For the text-containing cell, return its midpoint in (X, Y) coordinate format. 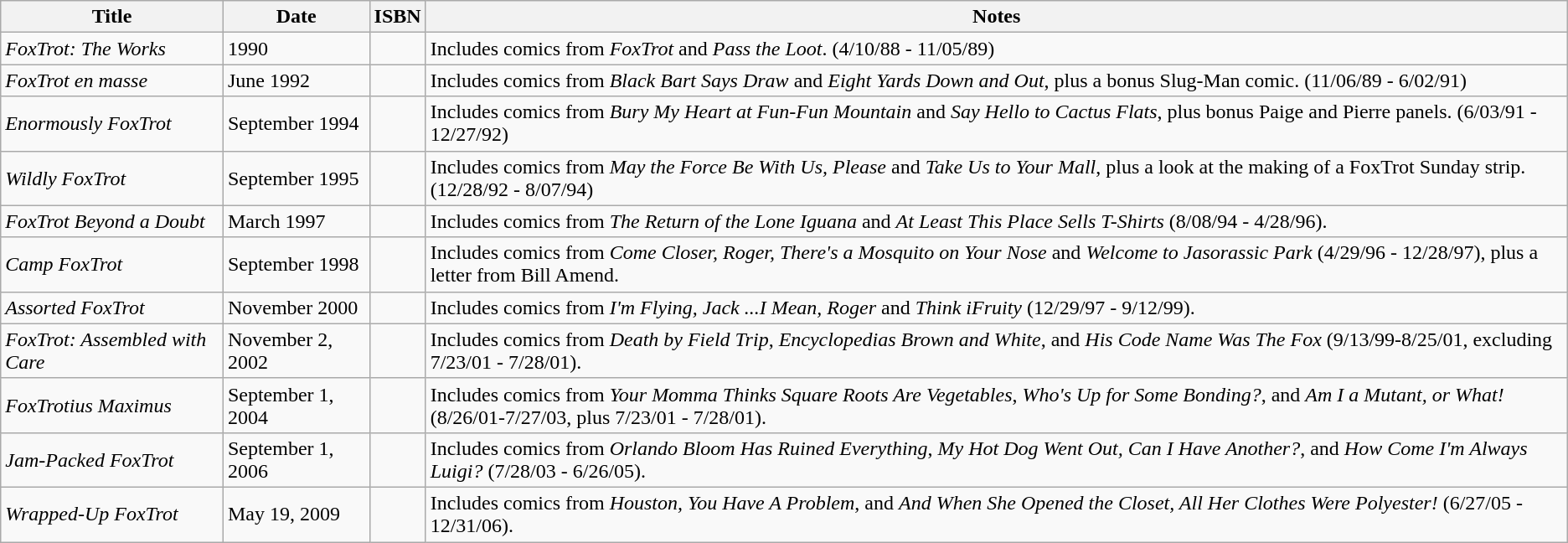
November 2, 2002 (297, 350)
Assorted FoxTrot (112, 308)
Includes comics from Bury My Heart at Fun-Fun Mountain and Say Hello to Cactus Flats, plus bonus Paige and Pierre panels. (6/03/91 - 12/27/92) (997, 124)
Wrapped-Up FoxTrot (112, 515)
Date (297, 17)
September 1, 2006 (297, 459)
Wildly FoxTrot (112, 178)
Title (112, 17)
Notes (997, 17)
FoxTrot en masse (112, 80)
FoxTrot: The Works (112, 49)
September 1998 (297, 265)
March 1997 (297, 221)
Includes comics from The Return of the Lone Iguana and At Least This Place Sells T-Shirts (8/08/94 - 4/28/96). (997, 221)
September 1, 2004 (297, 406)
Includes comics from Houston, You Have A Problem, and And When She Opened the Closet, All Her Clothes Were Polyester! (6/27/05 - 12/31/06). (997, 515)
Camp FoxTrot (112, 265)
June 1992 (297, 80)
Includes comics from Black Bart Says Draw and Eight Yards Down and Out, plus a bonus Slug-Man comic. (11/06/89 - 6/02/91) (997, 80)
FoxTrot Beyond a Doubt (112, 221)
Enormously FoxTrot (112, 124)
Includes comics from I'm Flying, Jack ...I Mean, Roger and Think iFruity (12/29/97 - 9/12/99). (997, 308)
1990 (297, 49)
FoxTrot: Assembled with Care (112, 350)
FoxTrotius Maximus (112, 406)
Jam-Packed FoxTrot (112, 459)
ISBN (397, 17)
November 2000 (297, 308)
September 1995 (297, 178)
September 1994 (297, 124)
Includes comics from FoxTrot and Pass the Loot. (4/10/88 - 11/05/89) (997, 49)
May 19, 2009 (297, 515)
